Output the (X, Y) coordinate of the center of the cell containing the given text.  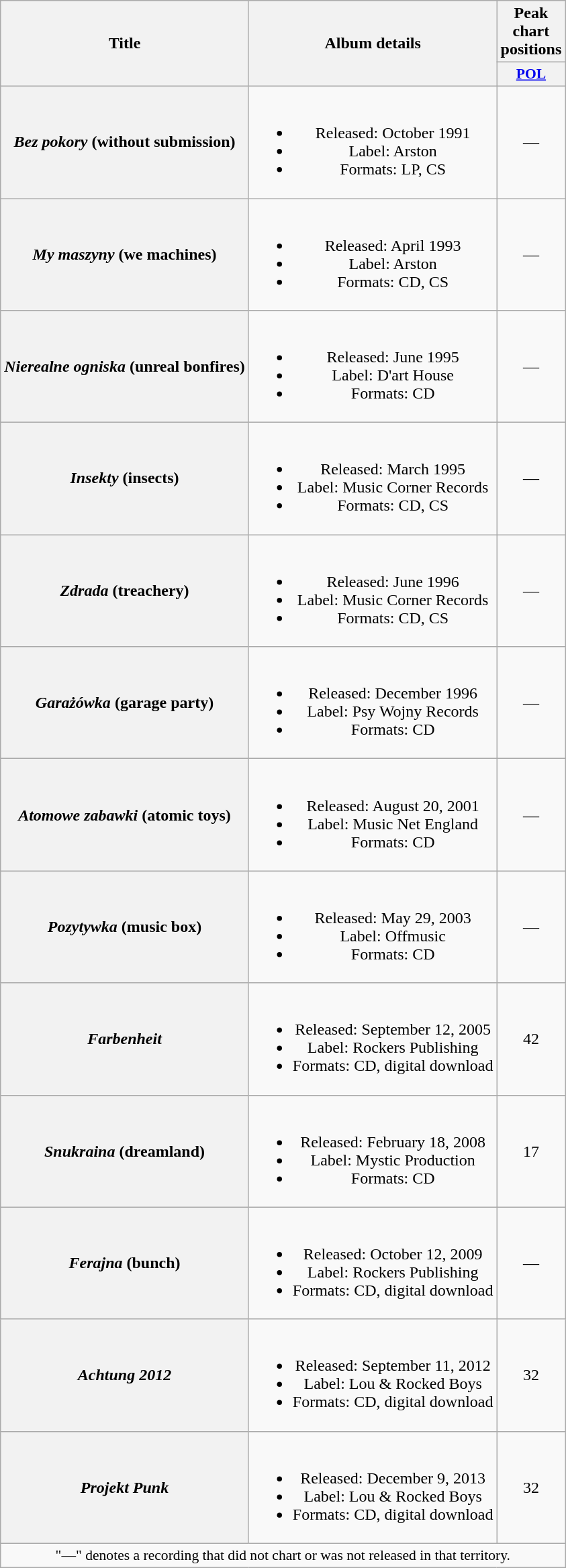
Released: April 1993Label: ArstonFormats: CD, CS (373, 255)
Released: September 11, 2012Label: Lou & Rocked BoysFormats: CD, digital download (373, 1375)
Farbenheit (125, 1039)
Snukraina (dreamland) (125, 1151)
Atomowe zabawki (atomic toys) (125, 815)
Released: May 29, 2003Label: OffmusicFormats: CD (373, 927)
Released: August 20, 2001Label: Music Net EnglandFormats: CD (373, 815)
Zdrada (treachery) (125, 590)
Title (125, 44)
Released: December 9, 2013Label: Lou & Rocked BoysFormats: CD, digital download (373, 1487)
Released: March 1995Label: Music Corner RecordsFormats: CD, CS (373, 479)
Insekty (insects) (125, 479)
Pozytywka (music box) (125, 927)
Released: June 1996Label: Music Corner RecordsFormats: CD, CS (373, 590)
"—" denotes a recording that did not chart or was not released in that territory. (283, 1555)
Released: February 18, 2008Label: Mystic ProductionFormats: CD (373, 1151)
Peak chart positions (531, 32)
My maszyny (we machines) (125, 255)
Released: June 1995Label: D'art HouseFormats: CD (373, 366)
Bez pokory (without submission) (125, 142)
Released: October 12, 2009Label: Rockers PublishingFormats: CD, digital download (373, 1263)
Released: December 1996Label: Psy Wojny RecordsFormats: CD (373, 703)
42 (531, 1039)
Released: October 1991Label: ArstonFormats: LP, CS (373, 142)
17 (531, 1151)
Projekt Punk (125, 1487)
Garażówka (garage party) (125, 703)
Album details (373, 44)
POL (531, 74)
Achtung 2012 (125, 1375)
Released: September 12, 2005Label: Rockers PublishingFormats: CD, digital download (373, 1039)
Ferajna (bunch) (125, 1263)
Nierealne ogniska (unreal bonfires) (125, 366)
